For the text-containing cell, return its midpoint in [x, y] coordinate format. 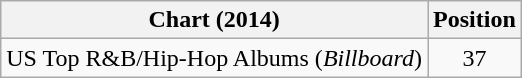
Position [475, 20]
37 [475, 58]
US Top R&B/Hip-Hop Albums (Billboard) [214, 58]
Chart (2014) [214, 20]
